Provide the (x, y) coordinate of the cell's center where the given text is located.  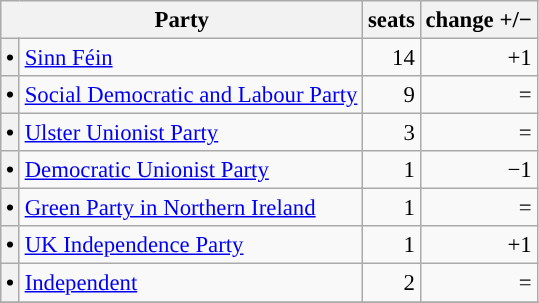
Party (182, 20)
seats (392, 20)
2 (392, 283)
9 (392, 95)
UK Independence Party (190, 245)
Social Democratic and Labour Party (190, 95)
Ulster Unionist Party (190, 133)
14 (392, 58)
Sinn Féin (190, 58)
Green Party in Northern Ireland (190, 208)
Democratic Unionist Party (190, 170)
Independent (190, 283)
−1 (478, 170)
3 (392, 133)
change +/− (478, 20)
